Find where the given text appears and provide that cell's center as [X, Y] coordinate. 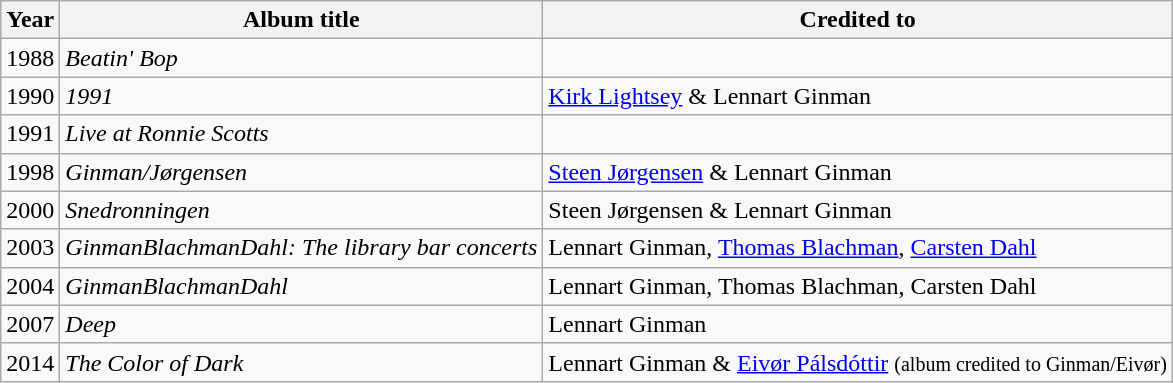
Year [30, 20]
1988 [30, 58]
Lennart Ginman [858, 324]
Snedronningen [302, 210]
GinmanBlachmanDahl [302, 286]
2000 [30, 210]
Album title [302, 20]
Kirk Lightsey & Lennart Ginman [858, 96]
GinmanBlachmanDahl: The library bar concerts [302, 248]
1990 [30, 96]
2014 [30, 362]
Deep [302, 324]
Ginman/Jørgensen [302, 172]
1998 [30, 172]
2007 [30, 324]
2004 [30, 286]
Credited to [858, 20]
Beatin' Bop [302, 58]
Lennart Ginman & Eivør Pálsdóttir (album credited to Ginman/Eivør) [858, 362]
Live at Ronnie Scotts [302, 134]
2003 [30, 248]
The Color of Dark [302, 362]
